Determine the (x, y) coordinate at the center of the cell enclosing the given text.  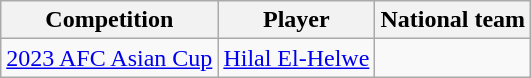
National team (453, 20)
Competition (110, 20)
2023 AFC Asian Cup (110, 58)
Hilal El-Helwe (296, 58)
Player (296, 20)
